Output the [X, Y] coordinate of the center of the cell containing the given text.  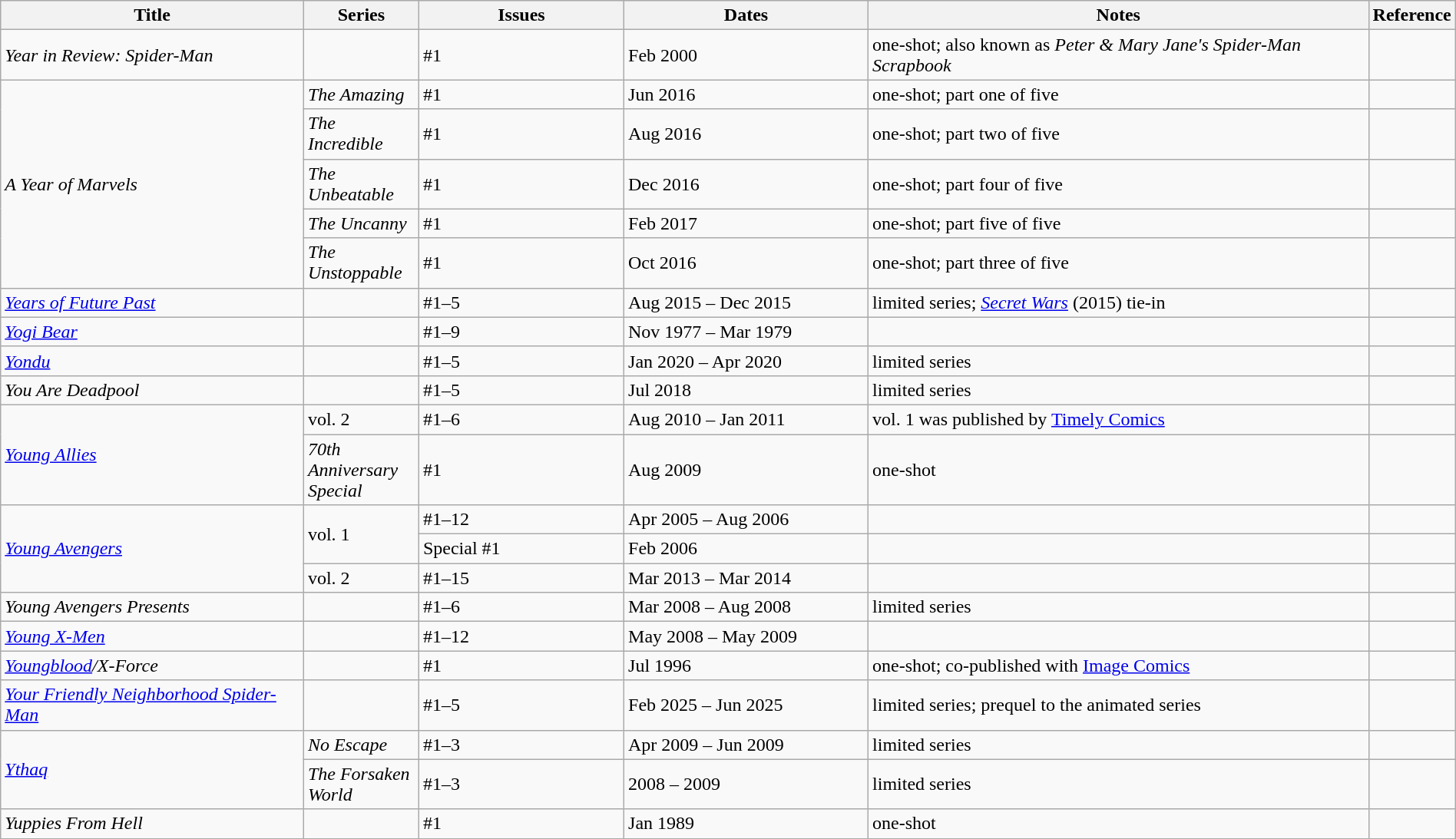
limited series; Secret Wars (2015) tie-in [1119, 302]
vol. 1 was published by Timely Comics [1119, 419]
Series [361, 15]
Young X-Men [152, 636]
Notes [1119, 15]
Aug 2009 [746, 470]
May 2008 – May 2009 [746, 636]
The Unstoppable [361, 263]
Reference [1411, 15]
The Amazing [361, 94]
Yuppies From Hell [152, 824]
Year in Review: Spider-Man [152, 55]
Mar 2013 – Mar 2014 [746, 578]
one-shot; co-published with Image Comics [1119, 666]
Young Avengers [152, 549]
Dec 2016 [746, 184]
Ythaq [152, 769]
Special #1 [521, 549]
Oct 2016 [746, 263]
one-shot; part one of five [1119, 94]
Feb 2000 [746, 55]
#1–15 [521, 578]
The Incredible [361, 134]
Dates [746, 15]
Years of Future Past [152, 302]
Apr 2005 – Aug 2006 [746, 520]
No Escape [361, 745]
The Uncanny [361, 223]
Nov 1977 – Mar 1979 [746, 332]
2008 – 2009 [746, 784]
#1–9 [521, 332]
The Unbeatable [361, 184]
limited series; prequel to the animated series [1119, 705]
Jan 1989 [746, 824]
Youngblood/X-Force [152, 666]
vol. 1 [361, 534]
Yogi Bear [152, 332]
one-shot; part four of five [1119, 184]
Title [152, 15]
Feb 2017 [746, 223]
The Forsaken World [361, 784]
70th Anniversary Special [361, 470]
Aug 2016 [746, 134]
Young Avengers Presents [152, 607]
one-shot; part five of five [1119, 223]
Jul 2018 [746, 390]
A Year of Marvels [152, 184]
Aug 2010 – Jan 2011 [746, 419]
Young Allies [152, 454]
Issues [521, 15]
Jan 2020 – Apr 2020 [746, 361]
one-shot; also known as Peter & Mary Jane's Spider-Man Scrapbook [1119, 55]
Aug 2015 – Dec 2015 [746, 302]
Feb 2025 – Jun 2025 [746, 705]
one-shot; part three of five [1119, 263]
Your Friendly Neighborhood Spider-Man [152, 705]
Apr 2009 – Jun 2009 [746, 745]
Mar 2008 – Aug 2008 [746, 607]
Jun 2016 [746, 94]
Jul 1996 [746, 666]
one-shot; part two of five [1119, 134]
Feb 2006 [746, 549]
You Are Deadpool [152, 390]
Yondu [152, 361]
